Provide the (X, Y) coordinate of the cell's center where the given text is located.  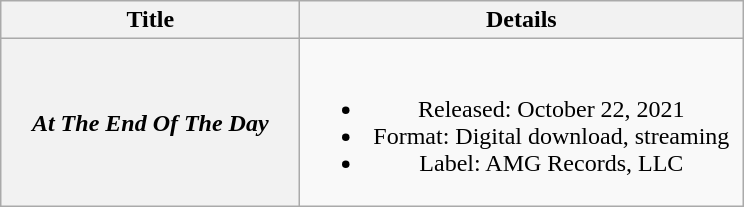
At The End Of The Day (150, 122)
Released: October 22, 2021Format: Digital download, streamingLabel: AMG Records, LLC (522, 122)
Details (522, 20)
Title (150, 20)
